Identify which cell holds the provided text, then report its [X, Y] central coordinate. 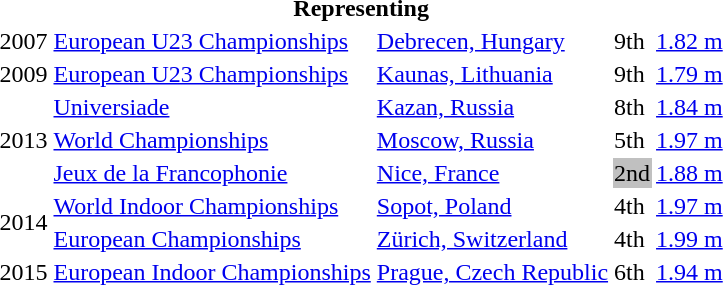
8th [632, 107]
Moscow, Russia [492, 140]
Zürich, Switzerland [492, 239]
5th [632, 140]
World Championships [212, 140]
Kazan, Russia [492, 107]
Jeux de la Francophonie [212, 173]
2nd [632, 173]
Kaunas, Lithuania [492, 74]
World Indoor Championships [212, 206]
Universiade [212, 107]
European Championships [212, 239]
Debrecen, Hungary [492, 41]
Sopot, Poland [492, 206]
Nice, France [492, 173]
